Determine the (X, Y) coordinate at the center of the cell enclosing the given text.  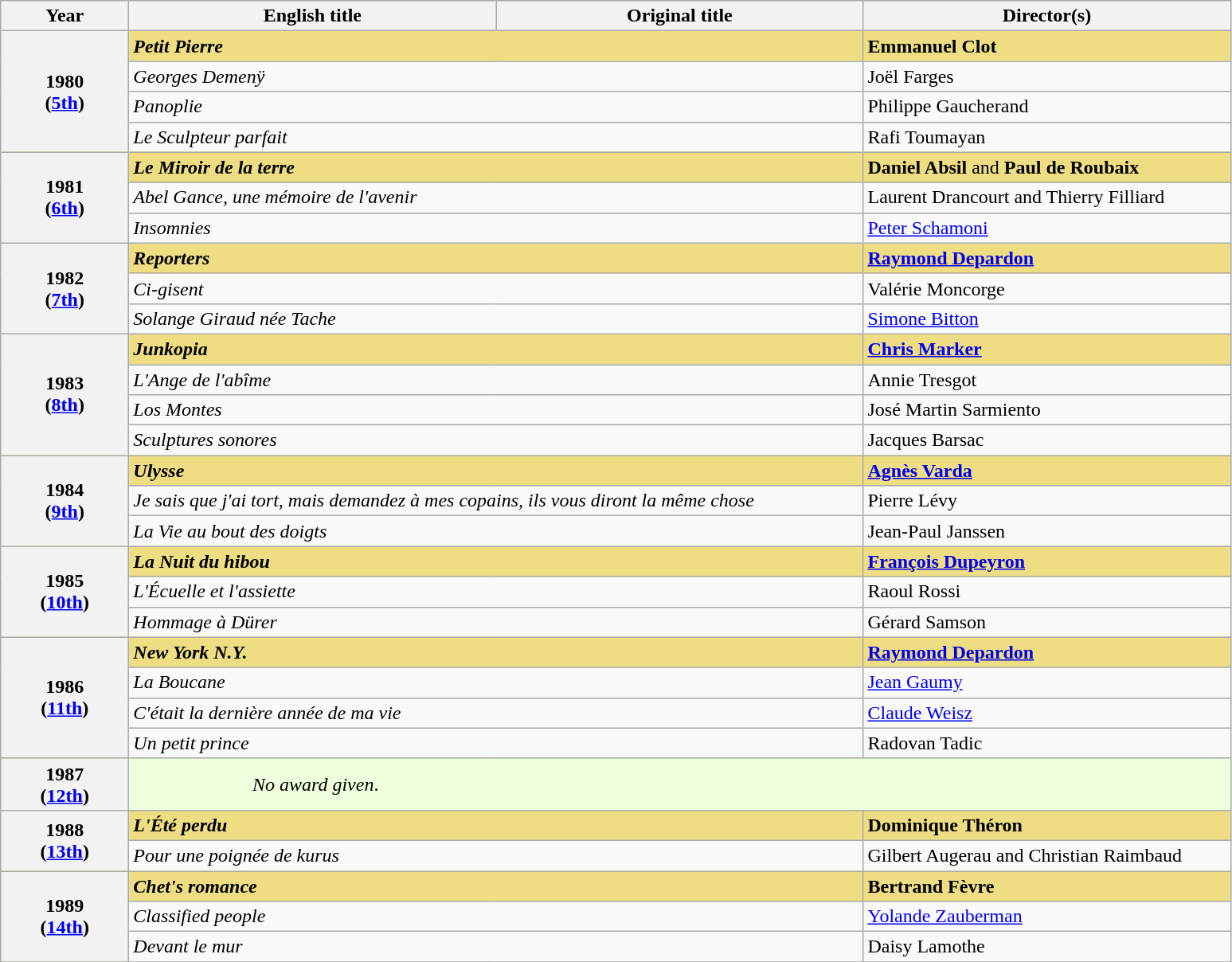
Philippe Gaucherand (1046, 107)
Je sais que j'ai tort, mais demandez à mes copains, ils vous diront la même chose (496, 501)
Ci-gisent (496, 288)
La Boucane (496, 682)
Gilbert Augerau and Christian Raimbaud (1046, 855)
Pour une poignée de kurus (496, 855)
Raoul Rossi (1046, 592)
Los Montes (496, 410)
1987(12th) (65, 784)
La Vie au bout des doigts (496, 531)
José Martin Sarmiento (1046, 410)
L'Écuelle et l'assiette (496, 592)
Reporters (496, 258)
Insomnies (496, 228)
Daniel Absil and Paul de Roubaix (1046, 167)
Simone Bitton (1046, 319)
Yolande Zauberman (1046, 917)
Solange Giraud née Tache (496, 319)
1981(6th) (65, 197)
Classified people (496, 917)
Director(s) (1046, 16)
1980(5th) (65, 92)
1988(13th) (65, 840)
1984(9th) (65, 501)
Original title (680, 16)
Gérard Samson (1046, 622)
Devant le mur (496, 947)
Valérie Moncorge (1046, 288)
English title (312, 16)
Emmanuel Clot (1046, 46)
Ulysse (496, 471)
1986(11th) (65, 698)
Rafi Toumayan (1046, 137)
Pierre Lévy (1046, 501)
Petit Pierre (496, 46)
Claude Weisz (1046, 713)
Dominique Théron (1046, 825)
No award given. (680, 784)
Agnès Varda (1046, 471)
François Dupeyron (1046, 561)
Hommage à Dürer (496, 622)
L'Ange de l'abîme (496, 380)
1985(10th) (65, 592)
Year (65, 16)
Jacques Barsac (1046, 440)
1982(7th) (65, 288)
Chet's romance (496, 886)
Georges Demenÿ (496, 76)
Junkopia (496, 349)
Peter Schamoni (1046, 228)
Bertrand Fèvre (1046, 886)
Annie Tresgot (1046, 380)
Laurent Drancourt and Thierry Filliard (1046, 197)
Radovan Tadic (1046, 743)
Daisy Lamothe (1046, 947)
Jean Gaumy (1046, 682)
Le Miroir de la terre (496, 167)
Joël Farges (1046, 76)
La Nuit du hibou (496, 561)
Chris Marker (1046, 349)
1983(8th) (65, 394)
1989(14th) (65, 917)
Un petit prince (496, 743)
L'Été perdu (496, 825)
Jean-Paul Janssen (1046, 531)
C'était la dernière année de ma vie (496, 713)
Le Sculpteur parfait (496, 137)
New York N.Y. (496, 652)
Sculptures sonores (496, 440)
Abel Gance, une mémoire de l'avenir (496, 197)
Panoplie (496, 107)
